Return [X, Y] of the center of cell containing provided text 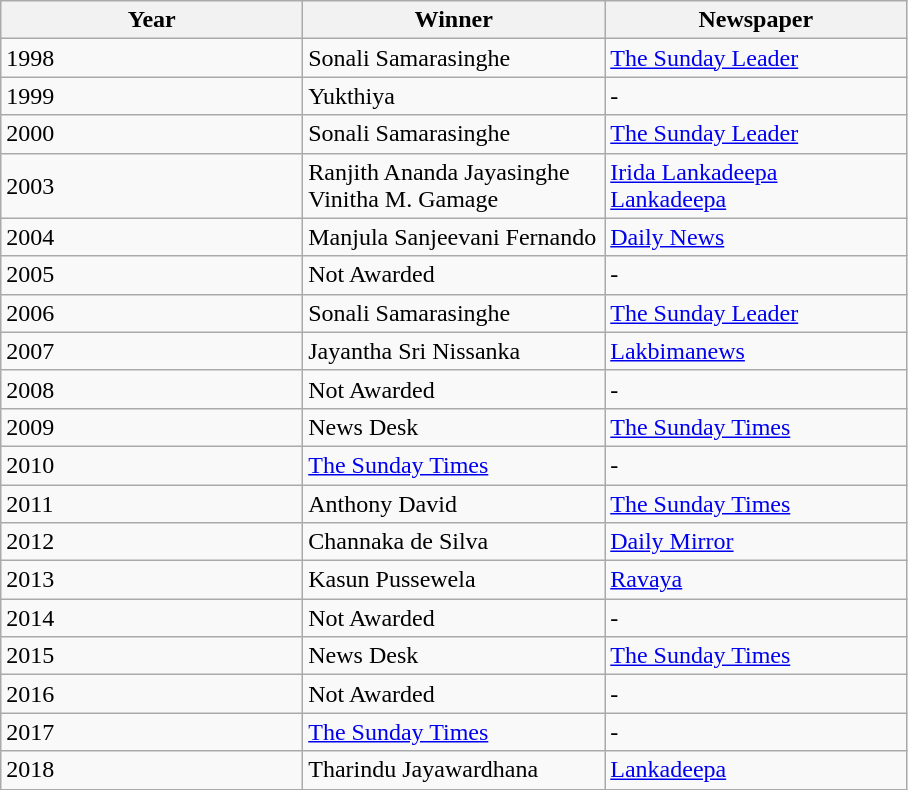
2005 [152, 275]
1999 [152, 96]
2011 [152, 503]
Irida LankadeepaLankadeepa [756, 186]
Ravaya [756, 580]
Lankadeepa [756, 770]
Lakbimanews [756, 351]
2012 [152, 542]
Channaka de Silva [454, 542]
Manjula Sanjeevani Fernando [454, 237]
2015 [152, 656]
Ranjith Ananda JayasingheVinitha M. Gamage [454, 186]
Newspaper [756, 20]
Anthony David [454, 503]
2007 [152, 351]
2013 [152, 580]
Year [152, 20]
2018 [152, 770]
Daily News [756, 237]
2017 [152, 732]
2003 [152, 186]
Tharindu Jayawardhana [454, 770]
1998 [152, 58]
2010 [152, 465]
2000 [152, 134]
Kasun Pussewela [454, 580]
2009 [152, 427]
Daily Mirror [756, 542]
2014 [152, 618]
Yukthiya [454, 96]
Winner [454, 20]
2008 [152, 389]
2006 [152, 313]
2016 [152, 694]
Jayantha Sri Nissanka [454, 351]
2004 [152, 237]
